Pinpoint the cell where the given text exists, returning its (x, y) midpoint coordinate. 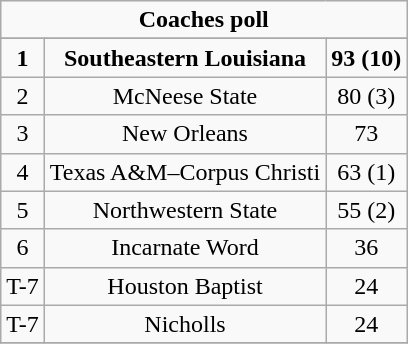
93 (10) (366, 58)
Incarnate Word (184, 248)
Southeastern Louisiana (184, 58)
73 (366, 134)
5 (23, 210)
55 (2) (366, 210)
3 (23, 134)
63 (1) (366, 172)
Coaches poll (204, 20)
2 (23, 96)
Houston Baptist (184, 286)
McNeese State (184, 96)
Northwestern State (184, 210)
6 (23, 248)
New Orleans (184, 134)
80 (3) (366, 96)
Nicholls (184, 324)
36 (366, 248)
4 (23, 172)
Texas A&M–Corpus Christi (184, 172)
1 (23, 58)
